Capture the cell that displays the provided text and extract its (X, Y) central coordinate. 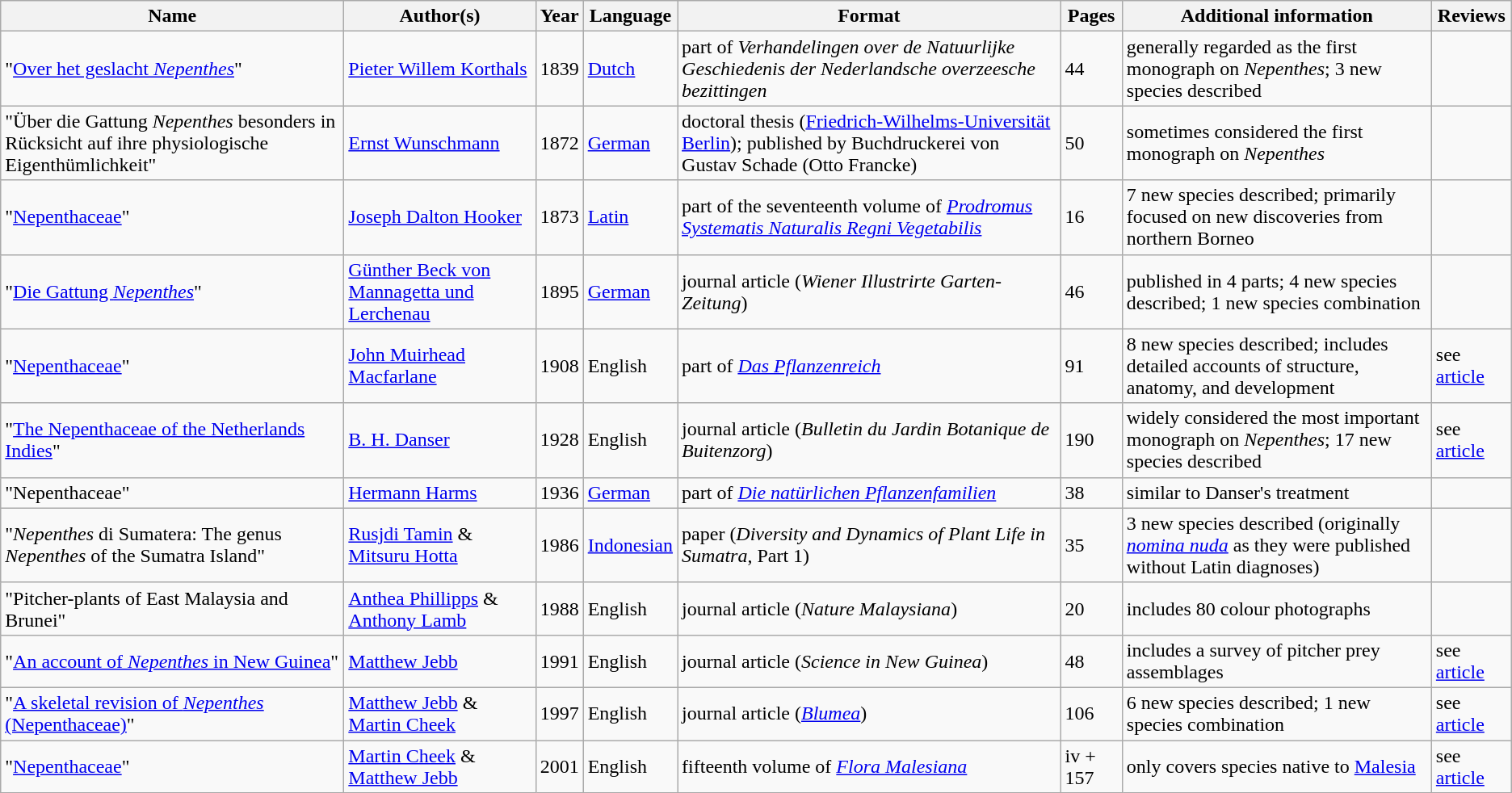
1928 (559, 440)
20 (1091, 609)
Matthew Jebb & Martin Cheek (439, 714)
Ernst Wunschmann (439, 143)
Reviews (1472, 16)
Additional information (1276, 16)
"Die Gattung Nepenthes" (173, 292)
Pieter Willem Korthals (439, 69)
2001 (559, 766)
sometimes considered the first monograph on Nepenthes (1276, 143)
Latin (630, 217)
44 (1091, 69)
1908 (559, 366)
1873 (559, 217)
Hermann Harms (439, 493)
Name (173, 16)
Pages (1091, 16)
iv + 157 (1091, 766)
46 (1091, 292)
"The Nepenthaceae of the Netherlands Indies" (173, 440)
published in 4 parts; 4 new species described; 1 new species combination (1276, 292)
1997 (559, 714)
only covers species native to Malesia (1276, 766)
journal article (Science in New Guinea) (869, 661)
Format (869, 16)
91 (1091, 366)
38 (1091, 493)
3 new species described (originally nomina nuda as they were published without Latin diagnoses) (1276, 545)
B. H. Danser (439, 440)
Matthew Jebb (439, 661)
Martin Cheek & Matthew Jebb (439, 766)
similar to Danser's treatment (1276, 493)
1839 (559, 69)
journal article (Bulletin du Jardin Botanique de Buitenzorg) (869, 440)
part of Verhandelingen over de Natuurlijke Geschiedenis der Nederlandsche overzeesche bezittingen (869, 69)
7 new species described; primarily focused on new discoveries from northern Borneo (1276, 217)
35 (1091, 545)
Dutch (630, 69)
"Über die Gattung Nepenthes besonders in Rücksicht auf ihre physiologische Eigenthümlichkeit" (173, 143)
Author(s) (439, 16)
16 (1091, 217)
Joseph Dalton Hooker (439, 217)
journal article (Blumea) (869, 714)
1872 (559, 143)
widely considered the most important monograph on Nepenthes; 17 new species described (1276, 440)
generally regarded as the first monograph on Nepenthes; 3 new species described (1276, 69)
"A skeletal revision of Nepenthes (Nepenthaceae)" (173, 714)
"Over het geslacht Nepenthes" (173, 69)
part of Die natürlichen Pflanzenfamilien (869, 493)
Indonesian (630, 545)
1895 (559, 292)
paper (Diversity and Dynamics of Plant Life in Sumatra, Part 1) (869, 545)
fifteenth volume of Flora Malesiana (869, 766)
190 (1091, 440)
Günther Beck von Mannagetta und Lerchenau (439, 292)
doctoral thesis (Friedrich-Wilhelms-Universität Berlin); published by Buchdruckerei von Gustav Schade (Otto Francke) (869, 143)
includes 80 colour photographs (1276, 609)
"Pitcher-plants of East Malaysia and Brunei" (173, 609)
part of the seventeenth volume of Prodromus Systematis Naturalis Regni Vegetabilis (869, 217)
John Muirhead Macfarlane (439, 366)
48 (1091, 661)
8 new species described; includes detailed accounts of structure, anatomy, and development (1276, 366)
6 new species described; 1 new species combination (1276, 714)
includes a survey of pitcher prey assemblages (1276, 661)
106 (1091, 714)
1988 (559, 609)
Language (630, 16)
50 (1091, 143)
1936 (559, 493)
journal article (Wiener Illustrirte Garten-Zeitung) (869, 292)
journal article (Nature Malaysiana) (869, 609)
Anthea Phillipps & Anthony Lamb (439, 609)
"Nepenthes di Sumatera: The genus Nepenthes of the Sumatra Island" (173, 545)
1986 (559, 545)
Rusjdi Tamin & Mitsuru Hotta (439, 545)
1991 (559, 661)
part of Das Pflanzenreich (869, 366)
"An account of Nepenthes in New Guinea" (173, 661)
Year (559, 16)
